Search for the cell housing the specified text and yield its (X, Y) center coordinate. 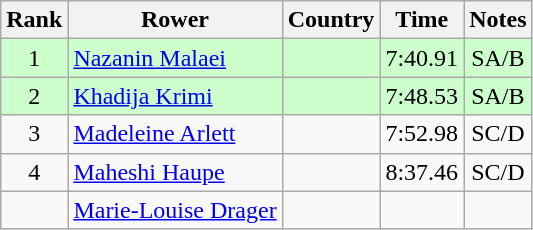
7:48.53 (422, 96)
Rank (34, 20)
Country (331, 20)
Time (422, 20)
2 (34, 96)
7:40.91 (422, 58)
Maheshi Haupe (175, 172)
Madeleine Arlett (175, 134)
Rower (175, 20)
4 (34, 172)
Notes (498, 20)
3 (34, 134)
1 (34, 58)
Khadija Krimi (175, 96)
7:52.98 (422, 134)
Nazanin Malaei (175, 58)
Marie-Louise Drager (175, 210)
8:37.46 (422, 172)
